Identify which cell holds the provided text, then report its [X, Y] central coordinate. 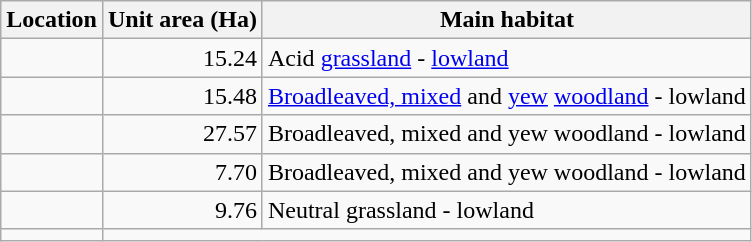
Neutral grassland - lowland [506, 210]
Location [52, 20]
27.57 [182, 134]
Acid grassland - lowland [506, 58]
9.76 [182, 210]
Main habitat [506, 20]
Unit area (Ha) [182, 20]
7.70 [182, 172]
15.48 [182, 96]
15.24 [182, 58]
